Return (X, Y) of the center of cell containing provided text 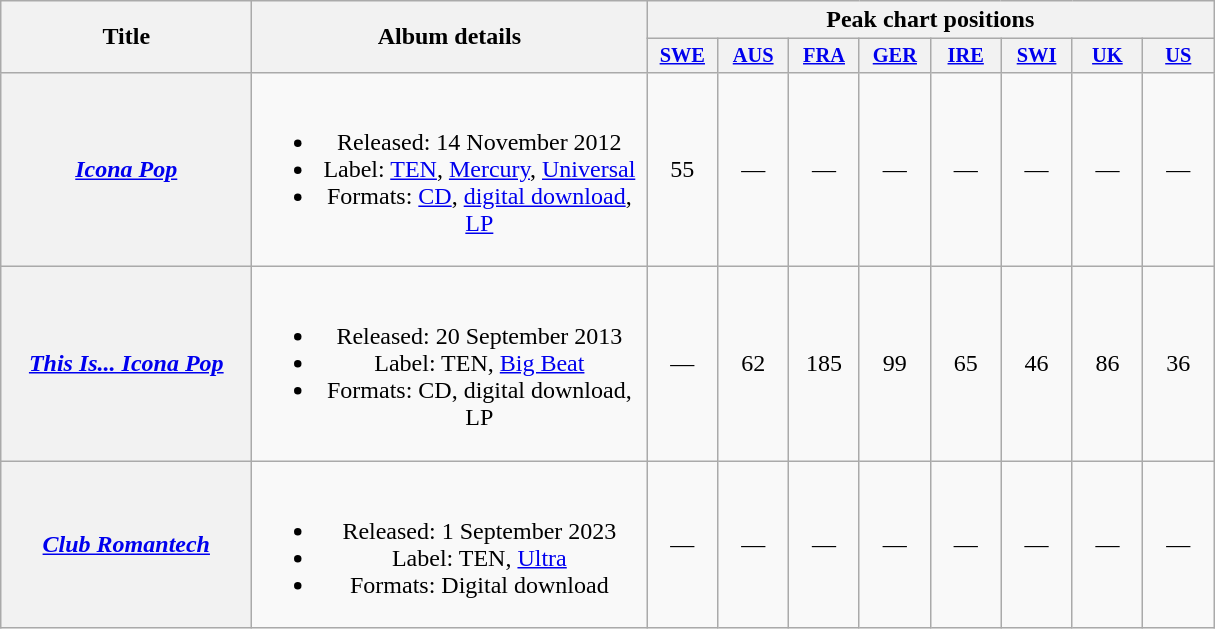
Icona Pop (126, 169)
IRE (966, 56)
FRA (824, 56)
SWE (682, 56)
99 (894, 364)
AUS (754, 56)
Club Romantech (126, 544)
SWI (1036, 56)
Released: 1 September 2023Label: TEN, UltraFormats: Digital download (450, 544)
86 (1108, 364)
55 (682, 169)
Released: 14 November 2012Label: TEN, Mercury, UniversalFormats: CD, digital download, LP (450, 169)
46 (1036, 364)
62 (754, 364)
GER (894, 56)
Peak chart positions (930, 20)
36 (1178, 364)
65 (966, 364)
Released: 20 September 2013Label: TEN, Big BeatFormats: CD, digital download, LP (450, 364)
This Is... Icona Pop (126, 364)
US (1178, 56)
185 (824, 364)
Title (126, 37)
UK (1108, 56)
Album details (450, 37)
